Return the [x, y] coordinate for the center point of the cell that contains the specified text.  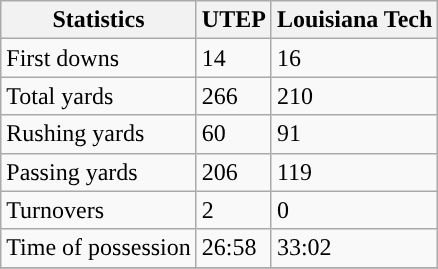
Turnovers [99, 210]
UTEP [234, 20]
91 [354, 134]
Time of possession [99, 248]
26:58 [234, 248]
0 [354, 210]
119 [354, 172]
Statistics [99, 20]
14 [234, 58]
206 [234, 172]
2 [234, 210]
16 [354, 58]
First downs [99, 58]
60 [234, 134]
266 [234, 96]
33:02 [354, 248]
Rushing yards [99, 134]
210 [354, 96]
Total yards [99, 96]
Louisiana Tech [354, 20]
Passing yards [99, 172]
